Return the [X, Y] coordinate for the center point of the cell that contains the specified text.  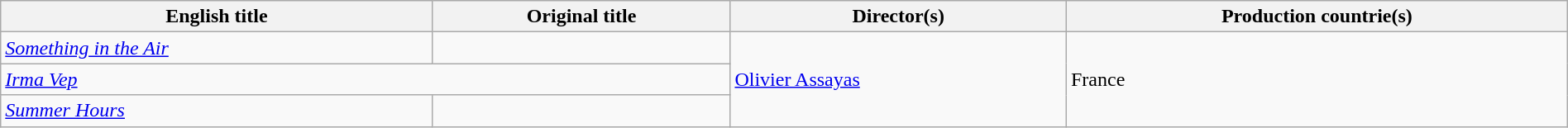
English title [217, 17]
Summer Hours [217, 111]
France [1317, 79]
Production countrie(s) [1317, 17]
Irma Vep [366, 79]
Something in the Air [217, 48]
Director(s) [898, 17]
Original title [581, 17]
Olivier Assayas [898, 79]
